Find where the given text appears and provide that cell's center as (x, y) coordinate. 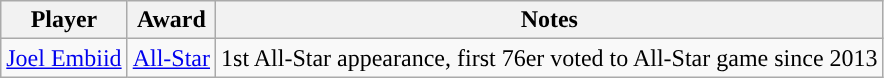
Joel Embiid (64, 58)
1st All-Star appearance, first 76er voted to All-Star game since 2013 (550, 58)
All-Star (171, 58)
Award (171, 20)
Player (64, 20)
Notes (550, 20)
